Search for the cell housing the specified text and yield its (x, y) center coordinate. 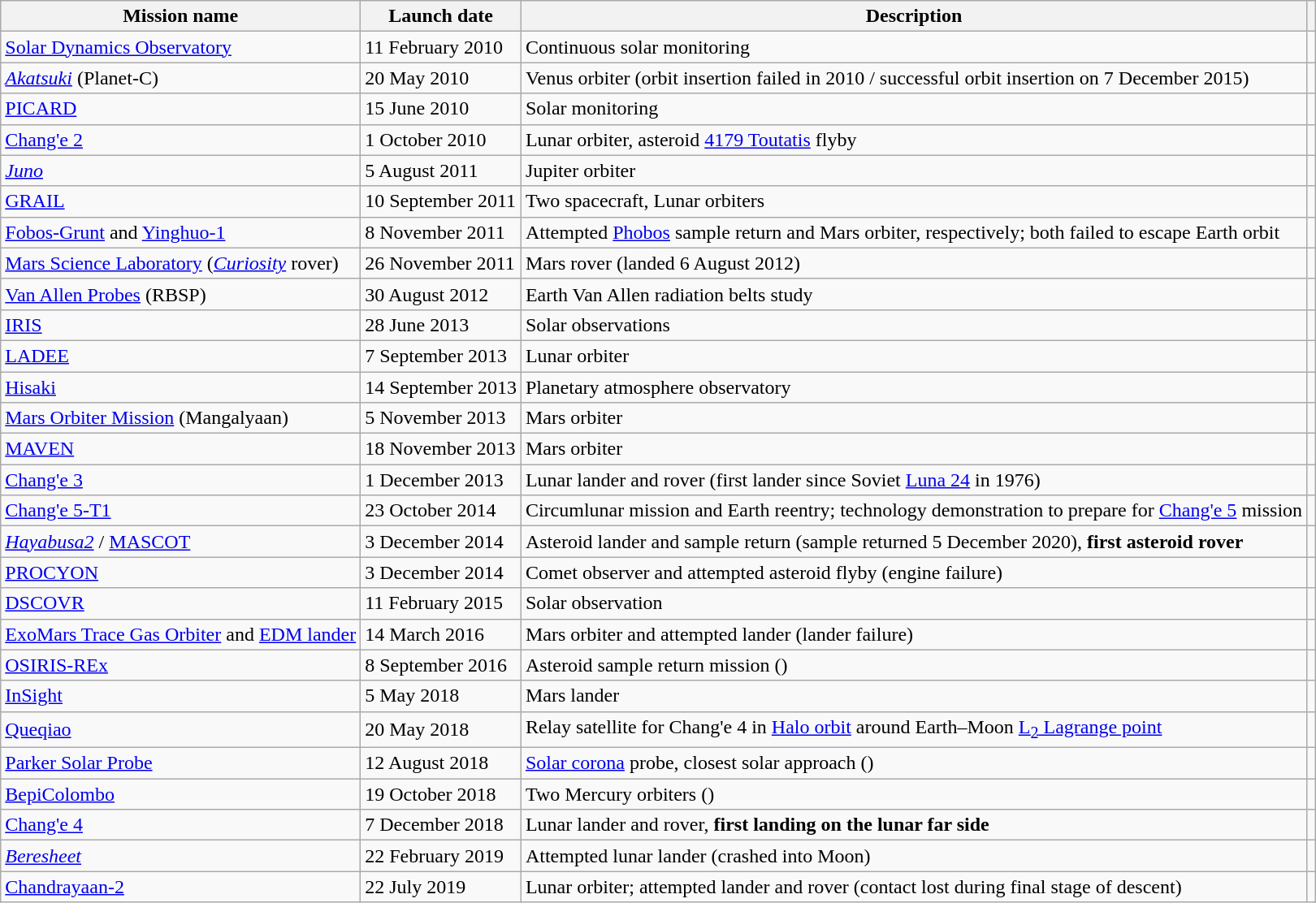
Circumlunar mission and Earth reentry; technology demonstration to prepare for Chang'e 5 mission (913, 511)
Solar Dynamics Observatory (180, 47)
Lunar orbiter; attempted lander and rover (contact lost during final stage of descent) (913, 887)
Hayabusa2 / MASCOT (180, 542)
Hisaki (180, 387)
Launch date (441, 16)
Queqiao (180, 729)
Chang'e 2 (180, 140)
18 November 2013 (441, 449)
22 July 2019 (441, 887)
Mars orbiter and attempted lander (lander failure) (913, 634)
14 September 2013 (441, 387)
PICARD (180, 109)
ExoMars Trace Gas Orbiter and EDM lander (180, 634)
Description (913, 16)
22 February 2019 (441, 856)
20 May 2010 (441, 78)
Juno (180, 171)
BepiColombo (180, 794)
Lunar lander and rover (first lander since Soviet Luna 24 in 1976) (913, 480)
Asteroid sample return mission () (913, 665)
Solar observation (913, 603)
Lunar orbiter, asteroid 4179 Toutatis flyby (913, 140)
Attempted Phobos sample return and Mars orbiter, respectively; both failed to escape Earth orbit (913, 232)
GRAIL (180, 201)
Planetary atmosphere observatory (913, 387)
7 December 2018 (441, 825)
Mars rover (landed 6 August 2012) (913, 263)
14 March 2016 (441, 634)
7 September 2013 (441, 356)
Attempted lunar lander (crashed into Moon) (913, 856)
Jupiter orbiter (913, 171)
Earth Van Allen radiation belts study (913, 294)
Chandrayaan-2 (180, 887)
11 February 2015 (441, 603)
Beresheet (180, 856)
Mission name (180, 16)
Asteroid lander and sample return (sample returned 5 December 2020), first asteroid rover (913, 542)
30 August 2012 (441, 294)
5 May 2018 (441, 696)
15 June 2010 (441, 109)
Venus orbiter (orbit insertion failed in 2010 / successful orbit insertion on 7 December 2015) (913, 78)
Fobos-Grunt and Yinghuo-1 (180, 232)
23 October 2014 (441, 511)
Comet observer and attempted asteroid flyby (engine failure) (913, 572)
26 November 2011 (441, 263)
Mars Orbiter Mission (Mangalyaan) (180, 418)
5 August 2011 (441, 171)
DSCOVR (180, 603)
Lunar orbiter (913, 356)
11 February 2010 (441, 47)
Parker Solar Probe (180, 763)
MAVEN (180, 449)
Continuous solar monitoring (913, 47)
OSIRIS-REx (180, 665)
Two spacecraft, Lunar orbiters (913, 201)
PROCYON (180, 572)
Van Allen Probes (RBSP) (180, 294)
Two Mercury orbiters () (913, 794)
1 December 2013 (441, 480)
Chang'e 3 (180, 480)
Solar corona probe, closest solar approach () (913, 763)
Mars Science Laboratory (Curiosity rover) (180, 263)
10 September 2011 (441, 201)
Solar observations (913, 325)
IRIS (180, 325)
LADEE (180, 356)
Mars lander (913, 696)
20 May 2018 (441, 729)
Relay satellite for Chang'e 4 in Halo orbit around Earth–Moon L2 Lagrange point (913, 729)
Chang'e 5-T1 (180, 511)
8 November 2011 (441, 232)
Akatsuki (Planet-C) (180, 78)
5 November 2013 (441, 418)
Chang'e 4 (180, 825)
8 September 2016 (441, 665)
1 October 2010 (441, 140)
Solar monitoring (913, 109)
12 August 2018 (441, 763)
InSight (180, 696)
28 June 2013 (441, 325)
19 October 2018 (441, 794)
Lunar lander and rover, first landing on the lunar far side (913, 825)
